Search for the cell housing the specified text and yield its [x, y] center coordinate. 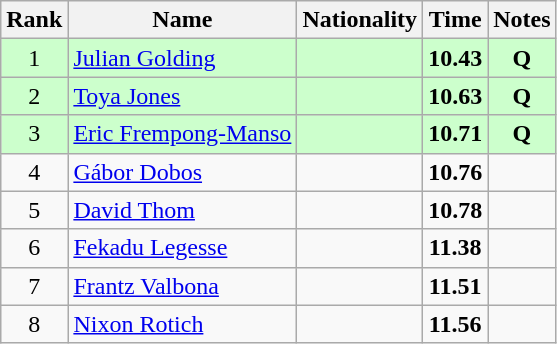
Name [182, 20]
11.51 [456, 286]
Notes [522, 20]
11.38 [456, 248]
David Thom [182, 210]
8 [34, 324]
Toya Jones [182, 96]
Nixon Rotich [182, 324]
10.78 [456, 210]
10.43 [456, 58]
6 [34, 248]
Time [456, 20]
1 [34, 58]
5 [34, 210]
4 [34, 172]
Frantz Valbona [182, 286]
11.56 [456, 324]
2 [34, 96]
10.63 [456, 96]
Julian Golding [182, 58]
10.71 [456, 134]
Fekadu Legesse [182, 248]
Gábor Dobos [182, 172]
Eric Frempong-Manso [182, 134]
Rank [34, 20]
10.76 [456, 172]
7 [34, 286]
3 [34, 134]
Nationality [360, 20]
